Extract the (x, y) coordinate from the center of the cell holding the provided text.  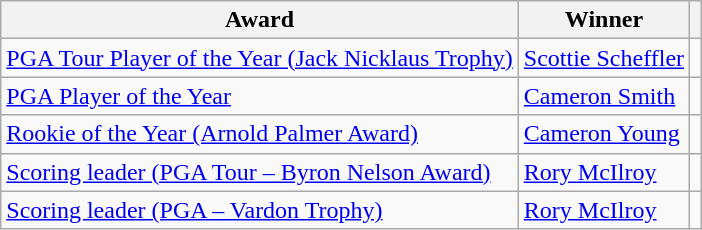
Winner (604, 20)
Award (260, 20)
Scoring leader (PGA Tour – Byron Nelson Award) (260, 172)
Cameron Smith (604, 96)
Scottie Scheffler (604, 58)
PGA Tour Player of the Year (Jack Nicklaus Trophy) (260, 58)
PGA Player of the Year (260, 96)
Scoring leader (PGA – Vardon Trophy) (260, 210)
Cameron Young (604, 134)
Rookie of the Year (Arnold Palmer Award) (260, 134)
